Locate the cell with the specified text and output its (X, Y) center coordinate. 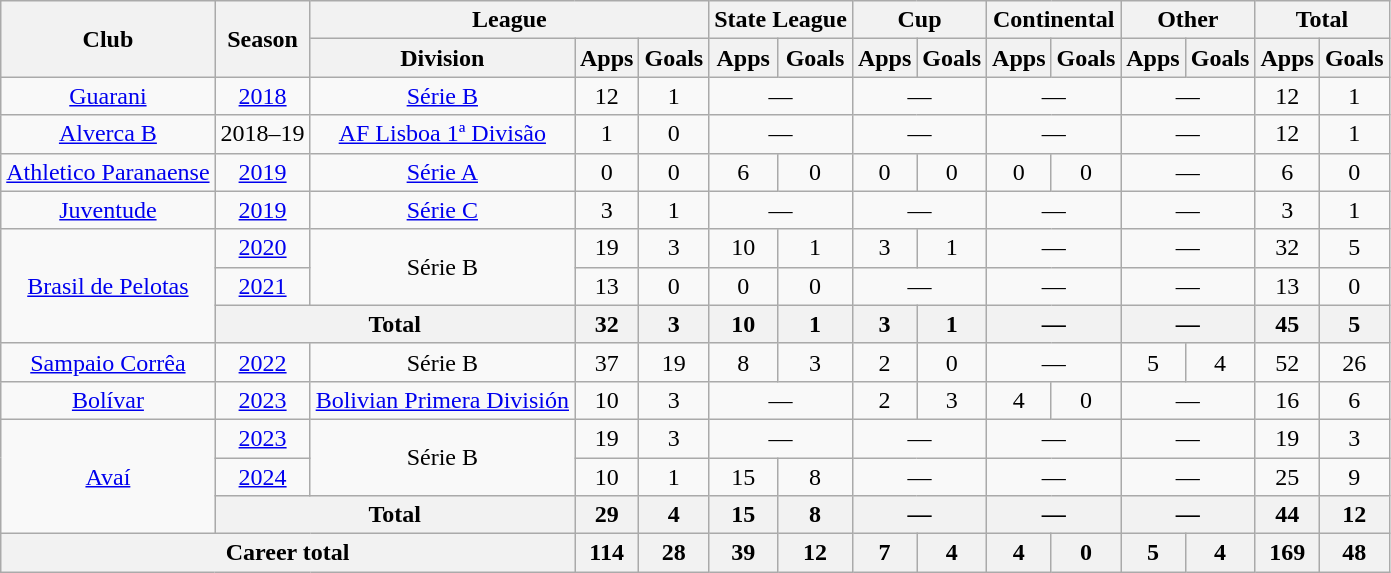
Brasil de Pelotas (108, 286)
2018 (262, 96)
9 (1354, 477)
114 (606, 553)
39 (744, 553)
52 (1287, 362)
2018–19 (262, 134)
Continental (1054, 20)
Cup (919, 20)
25 (1287, 477)
Série A (442, 172)
2020 (262, 248)
AF Lisboa 1ª Divisão (442, 134)
45 (1287, 324)
169 (1287, 553)
26 (1354, 362)
Avaí (108, 476)
48 (1354, 553)
Alverca B (108, 134)
Club (108, 39)
Bolívar (108, 400)
Bolivian Primera División (442, 400)
37 (606, 362)
Season (262, 39)
2022 (262, 362)
Division (442, 58)
2024 (262, 477)
7 (884, 553)
Athletico Paranaense (108, 172)
2021 (262, 286)
Série C (442, 210)
Juventude (108, 210)
44 (1287, 515)
Career total (288, 553)
28 (674, 553)
Guarani (108, 96)
Sampaio Corrêa (108, 362)
League (510, 20)
State League (781, 20)
16 (1287, 400)
29 (606, 515)
Other (1188, 20)
